Pinpoint the cell where the given text exists, returning its (x, y) midpoint coordinate. 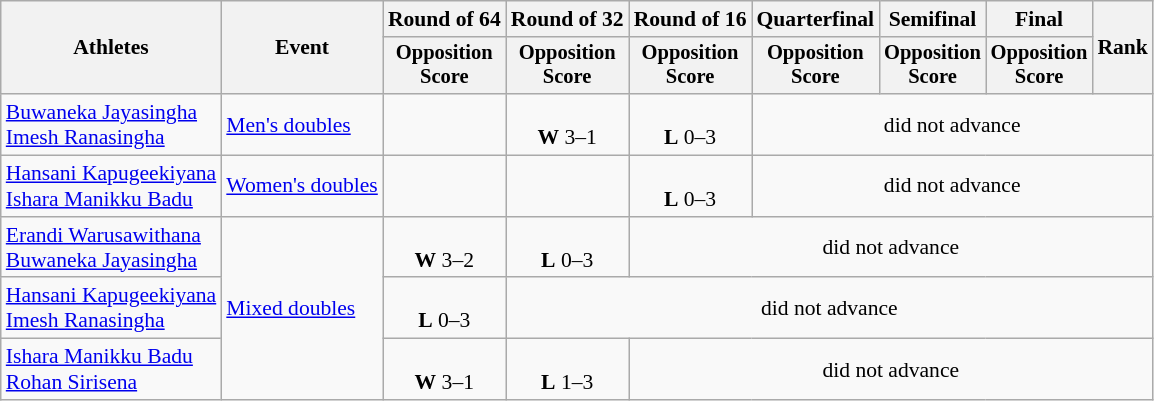
Athletes (112, 48)
Quarterfinal (816, 19)
Final (1040, 19)
Mixed doubles (302, 308)
Event (302, 48)
Erandi WarusawithanaBuwaneka Jayasingha (112, 248)
L 1–3 (568, 370)
Buwaneka JayasinghaImesh Ranasingha (112, 124)
Hansani KapugeekiyanaImesh Ranasingha (112, 308)
Men's doubles (302, 124)
Hansani KapugeekiyanaIshara Manikku Badu (112, 186)
W 3–2 (444, 248)
Round of 64 (444, 19)
Rank (1122, 48)
Round of 32 (568, 19)
Ishara Manikku BaduRohan Sirisena (112, 370)
Semifinal (932, 19)
Women's doubles (302, 186)
Round of 16 (690, 19)
